Scan for the cell matching the given text and deliver its [X, Y] coordinate at center. 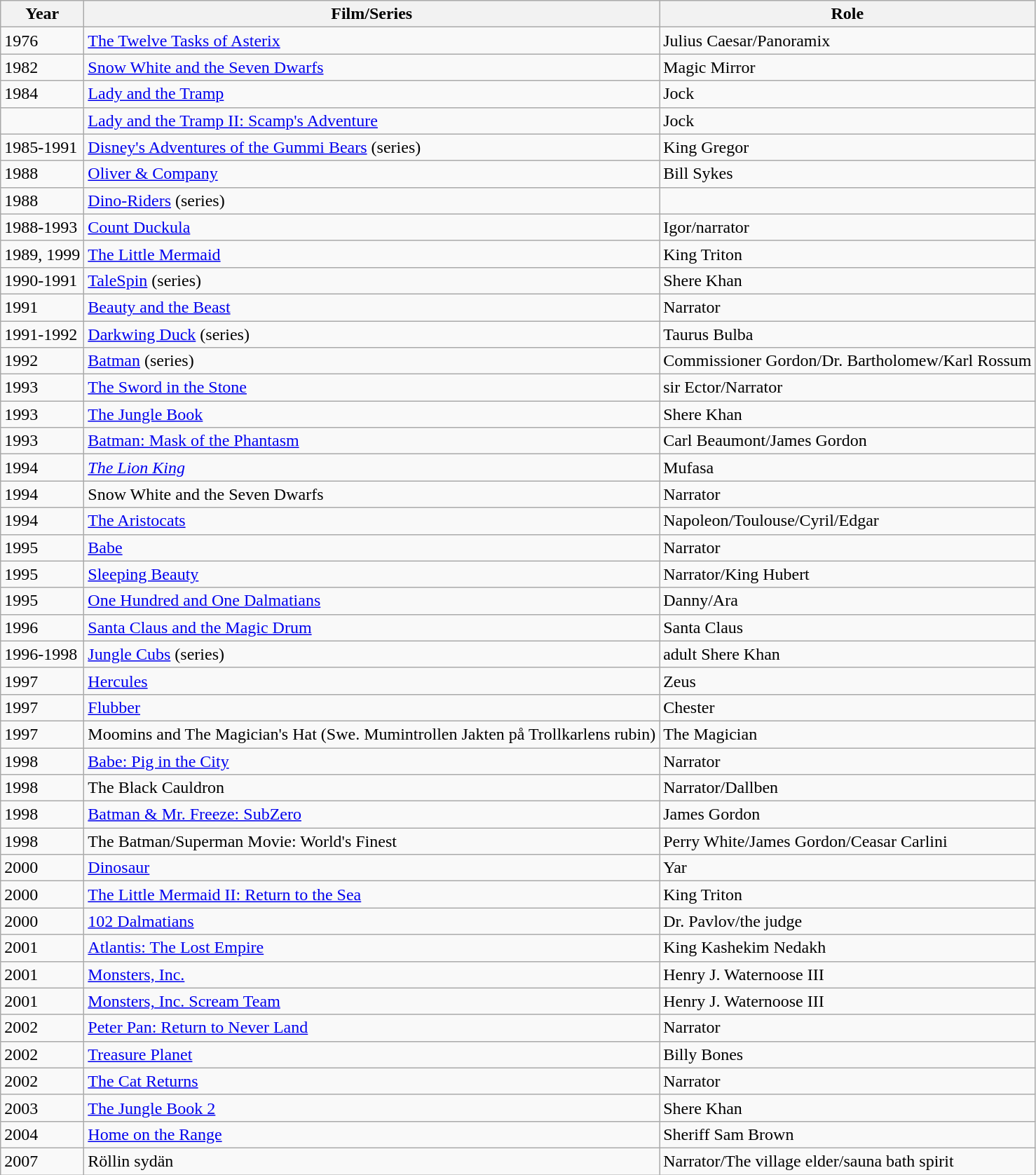
Batman & Mr. Freeze: SubZero [372, 815]
Dr. Pavlov/the judge [847, 921]
The Little Mermaid [372, 254]
Sleeping Beauty [372, 574]
King Gregor [847, 147]
Dino-Riders (series) [372, 201]
1990-1991 [42, 280]
The Aristocats [372, 521]
Babe: Pig in the City [372, 761]
The Lion King [372, 468]
1988-1993 [42, 227]
One Hundred and One Dalmatians [372, 601]
Napoleon/Toulouse/Cyril/Edgar [847, 521]
Carl Beaumont/James Gordon [847, 441]
Jungle Cubs (series) [372, 654]
The Cat Returns [372, 1081]
1984 [42, 94]
Treasure Planet [372, 1054]
Film/Series [372, 14]
Lady and the Tramp [372, 94]
1996-1998 [42, 654]
1991 [42, 307]
1976 [42, 41]
Atlantis: The Lost Empire [372, 948]
Beauty and the Beast [372, 307]
2003 [42, 1108]
Billy Bones [847, 1054]
Moomins and The Magician's Hat (Swe. Mumintrollen Jakten på Trollkarlens rubin) [372, 734]
Magic Mirror [847, 67]
James Gordon [847, 815]
Monsters, Inc. Scream Team [372, 1001]
1992 [42, 361]
The Batman/Superman Movie: World's Finest [372, 841]
Taurus Bulba [847, 334]
Santa Claus and the Magic Drum [372, 627]
Röllin sydän [372, 1161]
The Black Cauldron [372, 788]
1991-1992 [42, 334]
Narrator/Dallben [847, 788]
Home on the Range [372, 1134]
The Sword in the Stone [372, 388]
Perry White/James Gordon/Ceasar Carlini [847, 841]
102 Dalmatians [372, 921]
Disney's Adventures of the Gummi Bears (series) [372, 147]
Yar [847, 868]
Role [847, 14]
Mufasa [847, 468]
Zeus [847, 681]
King Kashekim Nedakh [847, 948]
Batman: Mask of the Phantasm [372, 441]
1982 [42, 67]
Igor/narrator [847, 227]
1996 [42, 627]
Darkwing Duck (series) [372, 334]
TaleSpin (series) [372, 280]
adult Shere Khan [847, 654]
Count Duckula [372, 227]
Danny/Ara [847, 601]
Lady and the Tramp II: Scamp's Adventure [372, 121]
Chester [847, 707]
Oliver & Company [372, 174]
Commissioner Gordon/Dr. Bartholomew/Karl Rossum [847, 361]
2007 [42, 1161]
Peter Pan: Return to Never Land [372, 1028]
Flubber [372, 707]
1985-1991 [42, 147]
The Magician [847, 734]
Julius Caesar/Panoramix [847, 41]
Hercules [372, 681]
Bill Sykes [847, 174]
Narrator/King Hubert [847, 574]
Sheriff Sam Brown [847, 1134]
The Jungle Book 2 [372, 1108]
Batman (series) [372, 361]
Santa Claus [847, 627]
Dinosaur [372, 868]
sir Ector/Narrator [847, 388]
Babe [372, 548]
Monsters, Inc. [372, 974]
Narrator/The village elder/sauna bath spirit [847, 1161]
The Little Mermaid II: Return to the Sea [372, 895]
The Jungle Book [372, 414]
2004 [42, 1134]
1989, 1999 [42, 254]
The Twelve Tasks of Asterix [372, 41]
Year [42, 14]
